Output the (x, y) coordinate of the center of the cell containing the given text.  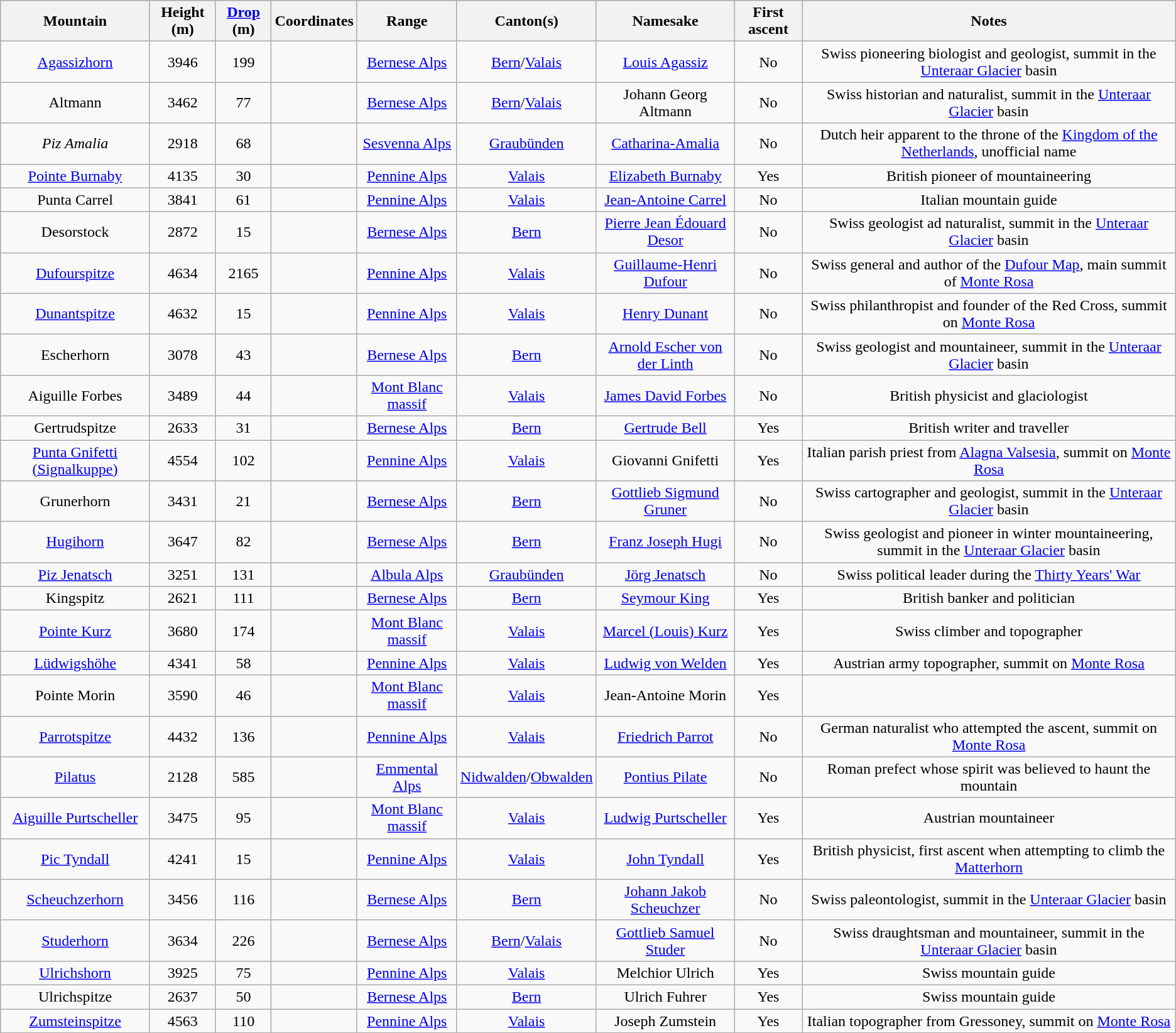
Jörg Jenatsch (665, 575)
4135 (182, 176)
Swiss general and author of the Dufour Map, main summit of Monte Rosa (989, 273)
21 (244, 501)
German naturalist who attempted the ascent, summit on Monte Rosa (989, 736)
Johann Georg Altmann (665, 103)
Grunerhorn (75, 501)
31 (244, 428)
4563 (182, 1020)
3841 (182, 200)
James David Forbes (665, 396)
Drop (m) (244, 21)
Ulrichshorn (75, 973)
Agassizhorn (75, 62)
61 (244, 200)
116 (244, 899)
Gottlieb Sigmund Gruner (665, 501)
Seymour King (665, 598)
46 (244, 696)
Pontius Pilate (665, 777)
Sesvenna Alps (407, 143)
Range (407, 21)
3078 (182, 354)
3925 (182, 973)
Jean-Antoine Morin (665, 696)
Italian mountain guide (989, 200)
Pic Tyndall (75, 859)
Coordinates (314, 21)
44 (244, 396)
2633 (182, 428)
Scheuchzerhorn (75, 899)
First ascent (768, 21)
Parrotspitze (75, 736)
Desorstock (75, 232)
Swiss pioneering biologist and geologist, summit in the Unteraar Glacier basin (989, 62)
Height (m) (182, 21)
Aiguille Forbes (75, 396)
Austrian mountaineer (989, 818)
Ulrich Fuhrer (665, 997)
Catharina-Amalia (665, 143)
Canton(s) (526, 21)
3431 (182, 501)
2165 (244, 273)
4241 (182, 859)
Henry Dunant (665, 314)
111 (244, 598)
82 (244, 543)
Punta Carrel (75, 200)
131 (244, 575)
3647 (182, 543)
3489 (182, 396)
Guillaume-Henri Dufour (665, 273)
3456 (182, 899)
Ulrichspitze (75, 997)
3946 (182, 62)
Swiss political leader during the Thirty Years' War (989, 575)
Studerhorn (75, 941)
Hugihorn (75, 543)
Namesake (665, 21)
585 (244, 777)
Kingspitz (75, 598)
Franz Joseph Hugi (665, 543)
Pierre Jean Édouard Desor (665, 232)
Notes (989, 21)
British physicist and glaciologist (989, 396)
Piz Amalia (75, 143)
Giovanni Gnifetti (665, 460)
Dutch heir apparent to the throne of the Kingdom of the Netherlands, unofficial name (989, 143)
30 (244, 176)
British writer and traveller (989, 428)
Escherhorn (75, 354)
Albula Alps (407, 575)
110 (244, 1020)
Swiss philanthropist and founder of the Red Cross, summit on Monte Rosa (989, 314)
Austrian army topographer, summit on Monte Rosa (989, 663)
77 (244, 103)
43 (244, 354)
Friedrich Parrot (665, 736)
Joseph Zumstein (665, 1020)
Roman prefect whose spirit was believed to haunt the mountain (989, 777)
136 (244, 736)
Swiss cartographer and geologist, summit in the Unteraar Glacier basin (989, 501)
2872 (182, 232)
3634 (182, 941)
68 (244, 143)
British banker and politician (989, 598)
2637 (182, 997)
Pilatus (75, 777)
Aiguille Purtscheller (75, 818)
Punta Gnifetti (Signalkuppe) (75, 460)
4554 (182, 460)
Johann Jakob Scheuchzer (665, 899)
Swiss climber and topographer (989, 630)
Swiss draughtsman and mountaineer, summit in the Unteraar Glacier basin (989, 941)
4632 (182, 314)
Gottlieb Samuel Studer (665, 941)
Swiss geologist and pioneer in winter mountaineering, summit in the Unteraar Glacier basin (989, 543)
3680 (182, 630)
75 (244, 973)
Pointe Burnaby (75, 176)
3590 (182, 696)
Italian parish priest from Alagna Valsesia, summit on Monte Rosa (989, 460)
Piz Jenatsch (75, 575)
Arnold Escher von der Linth (665, 354)
Gertrude Bell (665, 428)
Swiss geologist ad naturalist, summit in the Unteraar Glacier basin (989, 232)
British pioneer of mountaineering (989, 176)
3462 (182, 103)
4432 (182, 736)
Melchior Ulrich (665, 973)
Ludwig von Welden (665, 663)
Ludwig Purtscheller (665, 818)
3475 (182, 818)
Dunantspitze (75, 314)
2621 (182, 598)
Louis Agassiz (665, 62)
Gertrudspitze (75, 428)
2128 (182, 777)
Dufourspitze (75, 273)
58 (244, 663)
Lüdwigshöhe (75, 663)
Emmental Alps (407, 777)
199 (244, 62)
Nidwalden/Obwalden (526, 777)
Mountain (75, 21)
Italian topographer from Gressoney, summit on Monte Rosa (989, 1020)
4634 (182, 273)
2918 (182, 143)
Pointe Morin (75, 696)
Swiss historian and naturalist, summit in the Unteraar Glacier basin (989, 103)
Jean-Antoine Carrel (665, 200)
174 (244, 630)
John Tyndall (665, 859)
4341 (182, 663)
Pointe Kurz (75, 630)
Altmann (75, 103)
Swiss geologist and mountaineer, summit in the Unteraar Glacier basin (989, 354)
Swiss paleontologist, summit in the Unteraar Glacier basin (989, 899)
226 (244, 941)
50 (244, 997)
British physicist, first ascent when attempting to climb the Matterhorn (989, 859)
102 (244, 460)
95 (244, 818)
Zumsteinspitze (75, 1020)
Marcel (Louis) Kurz (665, 630)
3251 (182, 575)
Elizabeth Burnaby (665, 176)
